Return the (X, Y) coordinate for the center point of the cell that contains the specified text.  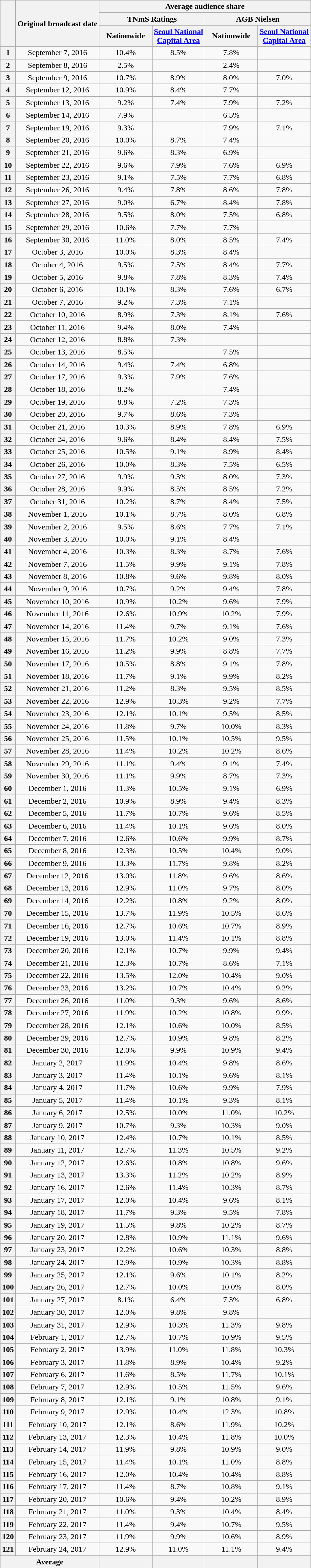
76 (8, 988)
December 8, 2016 (58, 851)
January 19, 2017 (58, 1225)
October 28, 2016 (58, 489)
15 (8, 227)
7 (8, 127)
113 (8, 1449)
82 (8, 1063)
37 (8, 502)
November 23, 2016 (58, 714)
90 (8, 1163)
December 19, 2016 (58, 938)
November 24, 2016 (58, 726)
September 21, 2016 (58, 152)
November 25, 2016 (58, 738)
87 (8, 1125)
43 (8, 577)
January 27, 2017 (58, 1300)
December 23, 2016 (58, 988)
February 13, 2017 (58, 1437)
71 (8, 926)
September 12, 2016 (58, 90)
84 (8, 1088)
November 30, 2016 (58, 776)
February 23, 2017 (58, 1537)
January 11, 2017 (58, 1150)
106 (8, 1362)
51 (8, 676)
103 (8, 1325)
2 (8, 65)
February 2, 2017 (58, 1349)
February 10, 2017 (58, 1425)
October 24, 2016 (58, 439)
February 1, 2017 (58, 1337)
16 (8, 240)
12.5% (125, 1113)
January 12, 2017 (58, 1163)
2.5% (125, 65)
February 6, 2017 (58, 1375)
November 9, 2016 (58, 589)
January 31, 2017 (58, 1325)
12.4% (125, 1138)
78 (8, 1013)
98 (8, 1262)
November 3, 2016 (58, 539)
57 (8, 751)
Average (50, 1562)
56 (8, 738)
104 (8, 1337)
October 5, 2016 (58, 277)
September 27, 2016 (58, 202)
November 28, 2016 (58, 751)
26 (8, 365)
November 16, 2016 (58, 651)
October 18, 2016 (58, 390)
110 (8, 1412)
20 (8, 290)
36 (8, 489)
58 (8, 764)
11 (8, 178)
February 14, 2017 (58, 1449)
November 17, 2016 (58, 664)
December 15, 2016 (58, 913)
8 (8, 140)
12 (8, 190)
October 7, 2016 (58, 302)
101 (8, 1300)
114 (8, 1462)
33 (8, 452)
119 (8, 1524)
67 (8, 876)
TNmS Ratings (152, 19)
October 21, 2016 (58, 427)
91 (8, 1175)
December 26, 2016 (58, 1001)
11.6% (125, 1375)
December 20, 2016 (58, 950)
October 25, 2016 (58, 452)
January 20, 2017 (58, 1237)
75 (8, 976)
November 15, 2016 (58, 639)
September 26, 2016 (58, 190)
December 12, 2016 (58, 876)
February 17, 2017 (58, 1487)
117 (8, 1499)
November 21, 2016 (58, 689)
September 28, 2016 (58, 215)
December 14, 2016 (58, 901)
9 (8, 152)
64 (8, 838)
40 (8, 539)
November 22, 2016 (58, 701)
29 (8, 402)
83 (8, 1075)
February 3, 2017 (58, 1362)
December 9, 2016 (58, 863)
111 (8, 1425)
September 20, 2016 (58, 140)
81 (8, 1050)
November 1, 2016 (58, 514)
November 10, 2016 (58, 602)
January 13, 2017 (58, 1175)
42 (8, 564)
39 (8, 526)
102 (8, 1312)
7.0% (284, 78)
14 (8, 215)
September 22, 2016 (58, 165)
6.4% (178, 1300)
38 (8, 514)
October 10, 2016 (58, 315)
17 (8, 252)
November 14, 2016 (58, 626)
February 22, 2017 (58, 1524)
December 7, 2016 (58, 838)
99 (8, 1275)
February 21, 2017 (58, 1512)
13 (8, 202)
October 20, 2016 (58, 414)
32 (8, 439)
85 (8, 1100)
October 26, 2016 (58, 464)
December 2, 2016 (58, 801)
February 9, 2017 (58, 1412)
13.2% (125, 988)
77 (8, 1001)
November 2, 2016 (58, 526)
92 (8, 1188)
120 (8, 1537)
41 (8, 551)
February 15, 2017 (58, 1462)
January 3, 2017 (58, 1075)
107 (8, 1375)
January 16, 2017 (58, 1188)
28 (8, 390)
55 (8, 726)
96 (8, 1237)
63 (8, 826)
49 (8, 651)
54 (8, 714)
27 (8, 377)
94 (8, 1213)
100 (8, 1287)
88 (8, 1138)
60 (8, 789)
25 (8, 352)
3 (8, 78)
January 10, 2017 (58, 1138)
Average audience share (205, 7)
November 18, 2016 (58, 676)
53 (8, 701)
November 7, 2016 (58, 564)
61 (8, 801)
48 (8, 639)
October 31, 2016 (58, 502)
93 (8, 1200)
59 (8, 776)
October 12, 2016 (58, 339)
70 (8, 913)
73 (8, 950)
108 (8, 1387)
13.7% (125, 913)
December 30, 2016 (58, 1050)
September 14, 2016 (58, 115)
February 24, 2017 (58, 1549)
December 28, 2016 (58, 1025)
September 19, 2016 (58, 127)
January 30, 2017 (58, 1312)
12.8% (125, 1237)
January 9, 2017 (58, 1125)
October 19, 2016 (58, 402)
44 (8, 589)
112 (8, 1437)
January 24, 2017 (58, 1262)
97 (8, 1250)
116 (8, 1487)
November 8, 2016 (58, 577)
January 23, 2017 (58, 1250)
December 6, 2016 (58, 826)
January 18, 2017 (58, 1213)
10 (8, 165)
October 27, 2016 (58, 477)
13.9% (125, 1349)
September 13, 2016 (58, 103)
February 7, 2017 (58, 1387)
66 (8, 863)
December 21, 2016 (58, 963)
February 8, 2017 (58, 1400)
December 16, 2016 (58, 926)
5 (8, 103)
24 (8, 339)
October 3, 2016 (58, 252)
January 5, 2017 (58, 1100)
February 16, 2017 (58, 1474)
68 (8, 888)
62 (8, 813)
December 13, 2016 (58, 888)
35 (8, 477)
72 (8, 938)
1 (8, 53)
September 23, 2016 (58, 178)
18 (8, 265)
November 4, 2016 (58, 551)
109 (8, 1400)
45 (8, 602)
30 (8, 414)
115 (8, 1474)
January 17, 2017 (58, 1200)
69 (8, 901)
September 8, 2016 (58, 65)
December 22, 2016 (58, 976)
74 (8, 963)
50 (8, 664)
65 (8, 851)
89 (8, 1150)
31 (8, 427)
December 1, 2016 (58, 789)
22 (8, 315)
118 (8, 1512)
23 (8, 327)
September 30, 2016 (58, 240)
October 13, 2016 (58, 352)
January 25, 2017 (58, 1275)
121 (8, 1549)
January 4, 2017 (58, 1088)
January 6, 2017 (58, 1113)
21 (8, 302)
95 (8, 1225)
105 (8, 1349)
80 (8, 1038)
September 7, 2016 (58, 53)
January 2, 2017 (58, 1063)
34 (8, 464)
October 4, 2016 (58, 265)
November 11, 2016 (58, 614)
52 (8, 689)
46 (8, 614)
February 20, 2017 (58, 1499)
6 (8, 115)
January 26, 2017 (58, 1287)
86 (8, 1113)
AGB Nielsen (258, 19)
October 14, 2016 (58, 365)
47 (8, 626)
79 (8, 1025)
Original broadcast date (58, 24)
October 6, 2016 (58, 290)
4 (8, 90)
October 17, 2016 (58, 377)
December 29, 2016 (58, 1038)
2.4% (232, 65)
November 29, 2016 (58, 764)
October 11, 2016 (58, 327)
13.5% (125, 976)
December 27, 2016 (58, 1013)
December 5, 2016 (58, 813)
September 29, 2016 (58, 227)
September 9, 2016 (58, 78)
19 (8, 277)
